Locate the cell with the specified text and output its [x, y] center coordinate. 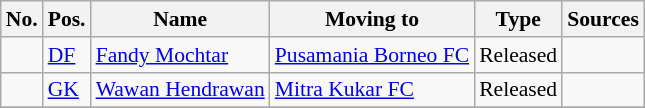
Wawan Hendrawan [180, 90]
Pos. [67, 19]
Moving to [372, 19]
Pusamania Borneo FC [372, 55]
Type [518, 19]
Sources [603, 19]
DF [67, 55]
Name [180, 19]
Fandy Mochtar [180, 55]
Mitra Kukar FC [372, 90]
No. [22, 19]
GK [67, 90]
